Scan for the cell matching the given text and deliver its (x, y) coordinate at center. 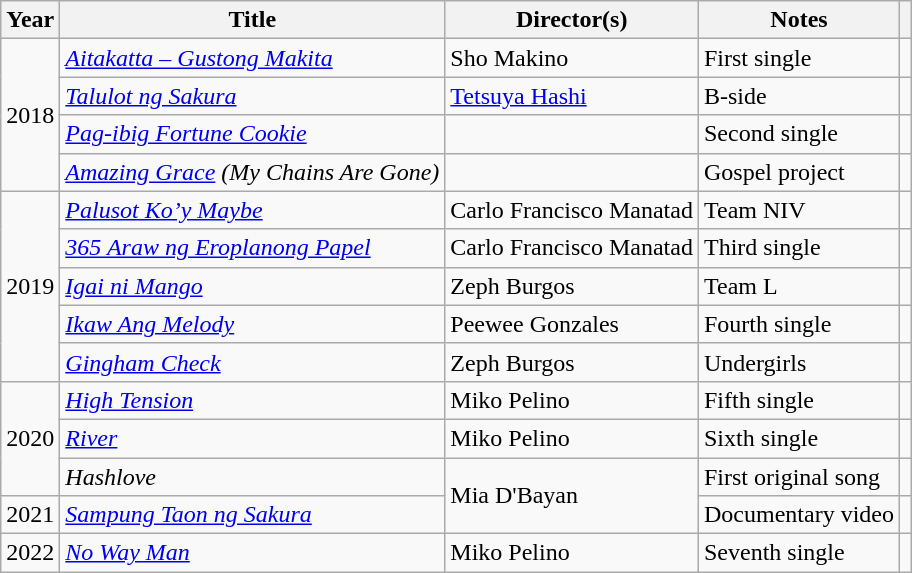
Third single (798, 248)
Team L (798, 286)
Amazing Grace (My Chains Are Gone) (252, 172)
Notes (798, 20)
Pag-ibig Fortune Cookie (252, 134)
Sixth single (798, 438)
2021 (30, 515)
Sampung Taon ng Sakura (252, 515)
Documentary video (798, 515)
Year (30, 20)
2020 (30, 438)
2022 (30, 553)
Undergirls (798, 362)
Director(s) (572, 20)
365 Araw ng Eroplanong Papel (252, 248)
Igai ni Mango (252, 286)
Second single (798, 134)
Peewee Gonzales (572, 324)
Tetsuya Hashi (572, 96)
Gingham Check (252, 362)
Palusot Ko’y Maybe (252, 210)
Fifth single (798, 400)
Seventh single (798, 553)
2018 (30, 115)
B-side (798, 96)
First single (798, 58)
Title (252, 20)
Team NIV (798, 210)
Fourth single (798, 324)
First original song (798, 477)
2019 (30, 286)
Talulot ng Sakura (252, 96)
Aitakatta – Gustong Makita (252, 58)
Hashlove (252, 477)
Mia D'Bayan (572, 496)
No Way Man (252, 553)
Ikaw Ang Melody (252, 324)
River (252, 438)
Gospel project (798, 172)
High Tension (252, 400)
Sho Makino (572, 58)
